For the text-containing cell, return its midpoint in [X, Y] coordinate format. 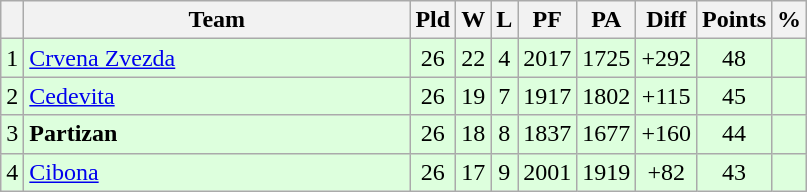
Crvena Zvezda [217, 58]
8 [504, 134]
+160 [666, 134]
44 [734, 134]
Partizan [217, 134]
L [504, 20]
+292 [666, 58]
1917 [548, 96]
1677 [606, 134]
7 [504, 96]
+82 [666, 172]
45 [734, 96]
Points [734, 20]
2017 [548, 58]
9 [504, 172]
Pld [433, 20]
17 [474, 172]
Diff [666, 20]
+115 [666, 96]
43 [734, 172]
22 [474, 58]
1725 [606, 58]
2 [12, 96]
Cedevita [217, 96]
3 [12, 134]
% [790, 20]
PF [548, 20]
48 [734, 58]
2001 [548, 172]
Cibona [217, 172]
1837 [548, 134]
Team [217, 20]
1 [12, 58]
1919 [606, 172]
18 [474, 134]
W [474, 20]
PA [606, 20]
1802 [606, 96]
19 [474, 96]
